Locate the cell with the specified text and output its [x, y] center coordinate. 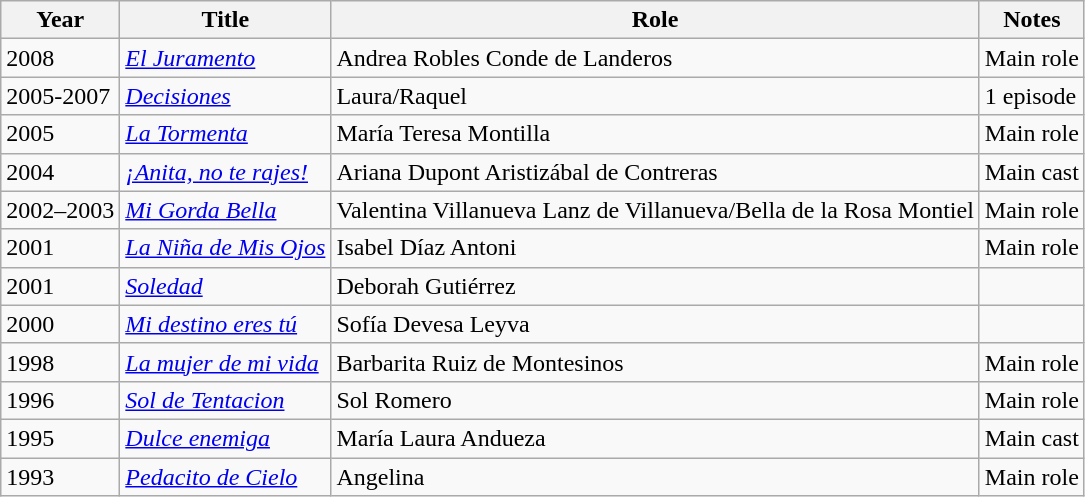
La Niña de Mis Ojos [226, 248]
Mi Gorda Bella [226, 210]
Deborah Gutiérrez [655, 286]
Laura/Raquel [655, 96]
Title [226, 20]
Andrea Robles Conde de Landeros [655, 58]
La Tormenta [226, 134]
1996 [60, 400]
2004 [60, 172]
Sol de Tentacion [226, 400]
Barbarita Ruiz de Montesinos [655, 362]
2008 [60, 58]
La mujer de mi vida [226, 362]
Decisiones [226, 96]
¡Anita, no te rajes! [226, 172]
Dulce enemiga [226, 438]
Notes [1032, 20]
Role [655, 20]
1995 [60, 438]
El Juramento [226, 58]
Sofía Devesa Leyva [655, 324]
Isabel Díaz Antoni [655, 248]
Sol Romero [655, 400]
Soledad [226, 286]
2005-2007 [60, 96]
María Laura Andueza [655, 438]
2005 [60, 134]
1998 [60, 362]
María Teresa Montilla [655, 134]
Angelina [655, 477]
Pedacito de Cielo [226, 477]
2000 [60, 324]
2002–2003 [60, 210]
1993 [60, 477]
Mi destino eres tú [226, 324]
Valentina Villanueva Lanz de Villanueva/Bella de la Rosa Montiel [655, 210]
Year [60, 20]
Ariana Dupont Aristizábal de Contreras [655, 172]
1 episode [1032, 96]
